Identify which cell holds the provided text, then report its [x, y] central coordinate. 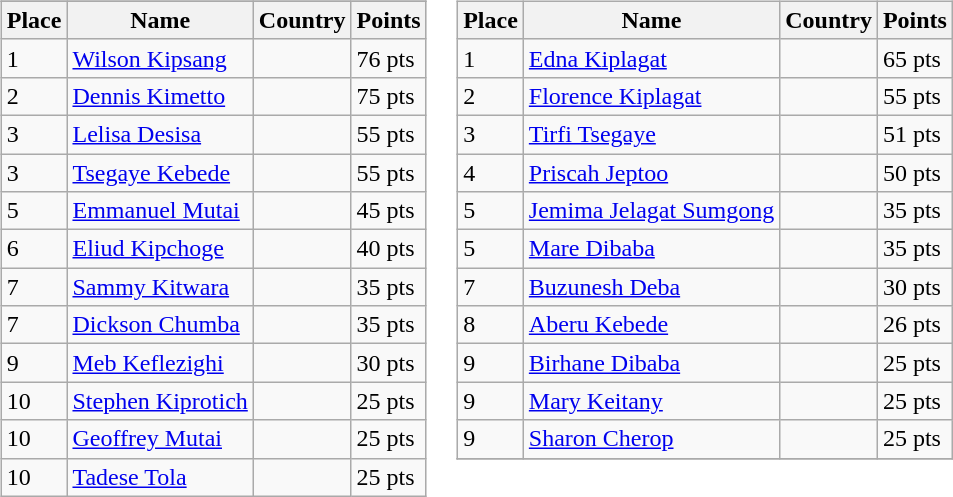
Jemima Jelagat Sumgong [651, 211]
Tsegaye Kebede [160, 173]
Eliud Kipchoge [160, 249]
Meb Keflezighi [160, 363]
Mare Dibaba [651, 249]
Emmanuel Mutai [160, 211]
40 pts [388, 249]
Edna Kiplagat [651, 58]
45 pts [388, 211]
Geoffrey Mutai [160, 439]
Priscah Jeptoo [651, 173]
4 [491, 173]
Dickson Chumba [160, 325]
Birhane Dibaba [651, 363]
Lelisa Desisa [160, 134]
Tadese Tola [160, 477]
6 [34, 249]
8 [491, 325]
26 pts [914, 325]
Sharon Cherop [651, 439]
Stephen Kiprotich [160, 401]
76 pts [388, 58]
65 pts [914, 58]
Buzunesh Deba [651, 287]
Mary Keitany [651, 401]
Aberu Kebede [651, 325]
Florence Kiplagat [651, 96]
Tirfi Tsegaye [651, 134]
Wilson Kipsang [160, 58]
Dennis Kimetto [160, 96]
Sammy Kitwara [160, 287]
51 pts [914, 134]
75 pts [388, 96]
50 pts [914, 173]
